Locate the cell with the specified text and output its [X, Y] center coordinate. 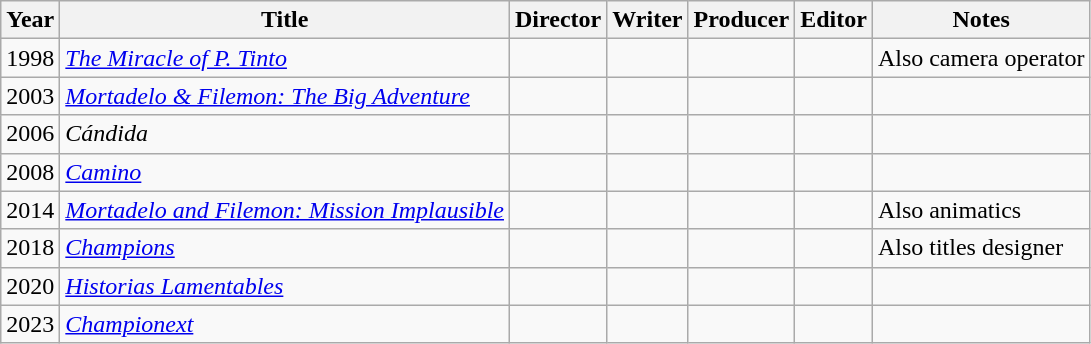
1998 [30, 58]
Historias Lamentables [285, 286]
2003 [30, 96]
2006 [30, 134]
Writer [648, 20]
Editor [834, 20]
Cándida [285, 134]
Also camera operator [981, 58]
Notes [981, 20]
2020 [30, 286]
2008 [30, 172]
Championext [285, 324]
2018 [30, 248]
Mortadelo and Filemon: Mission Implausible [285, 210]
2023 [30, 324]
The Miracle of P. Tinto [285, 58]
Title [285, 20]
Camino [285, 172]
Producer [742, 20]
Also titles designer [981, 248]
2014 [30, 210]
Mortadelo & Filemon: The Big Adventure [285, 96]
Director [558, 20]
Also animatics [981, 210]
Champions [285, 248]
Year [30, 20]
